Extract the (x, y) coordinate from the center of the cell holding the provided text.  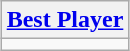
Best Player (65, 20)
